From the cell containing the given text, extract its center point as [X, Y] coordinate. 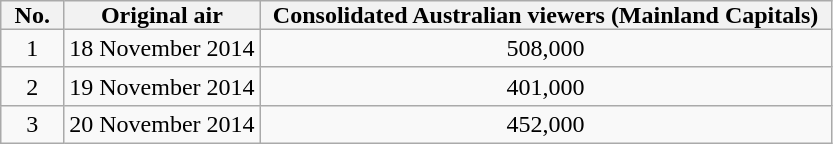
18 November 2014 [162, 48]
1 [32, 48]
2 [32, 86]
Consolidated Australian viewers (Mainland Capitals) [546, 15]
452,000 [546, 124]
3 [32, 124]
20 November 2014 [162, 124]
19 November 2014 [162, 86]
401,000 [546, 86]
Original air [162, 15]
No. [32, 15]
508,000 [546, 48]
